Capture the cell that displays the provided text and extract its [x, y] central coordinate. 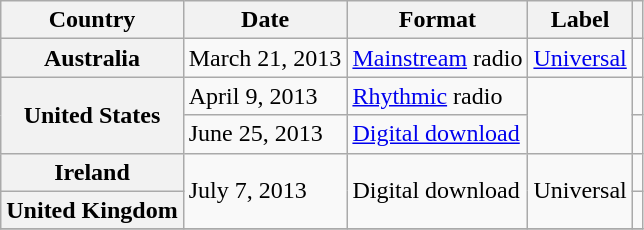
Country [92, 20]
June 25, 2013 [265, 134]
April 9, 2013 [265, 96]
Ireland [92, 172]
Label [580, 20]
United Kingdom [92, 210]
United States [92, 115]
March 21, 2013 [265, 58]
July 7, 2013 [265, 191]
Mainstream radio [438, 58]
Format [438, 20]
Australia [92, 58]
Rhythmic radio [438, 96]
Date [265, 20]
